From the cell containing the given text, extract its center point as [x, y] coordinate. 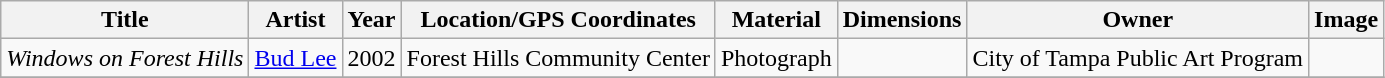
Windows on Forest Hills [125, 58]
Artist [296, 20]
Bud Lee [296, 58]
Forest Hills Community Center [558, 58]
Photograph [776, 58]
City of Tampa Public Art Program [1138, 58]
Dimensions [902, 20]
2002 [372, 58]
Title [125, 20]
Owner [1138, 20]
Year [372, 20]
Image [1346, 20]
Location/GPS Coordinates [558, 20]
Material [776, 20]
